Provide the [X, Y] coordinate of the cell's center where the given text is located.  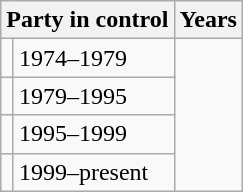
1995–1999 [94, 134]
Party in control [88, 20]
Years [208, 20]
1974–1979 [94, 58]
1979–1995 [94, 96]
1999–present [94, 172]
